Scan for the cell matching the given text and deliver its (X, Y) coordinate at center. 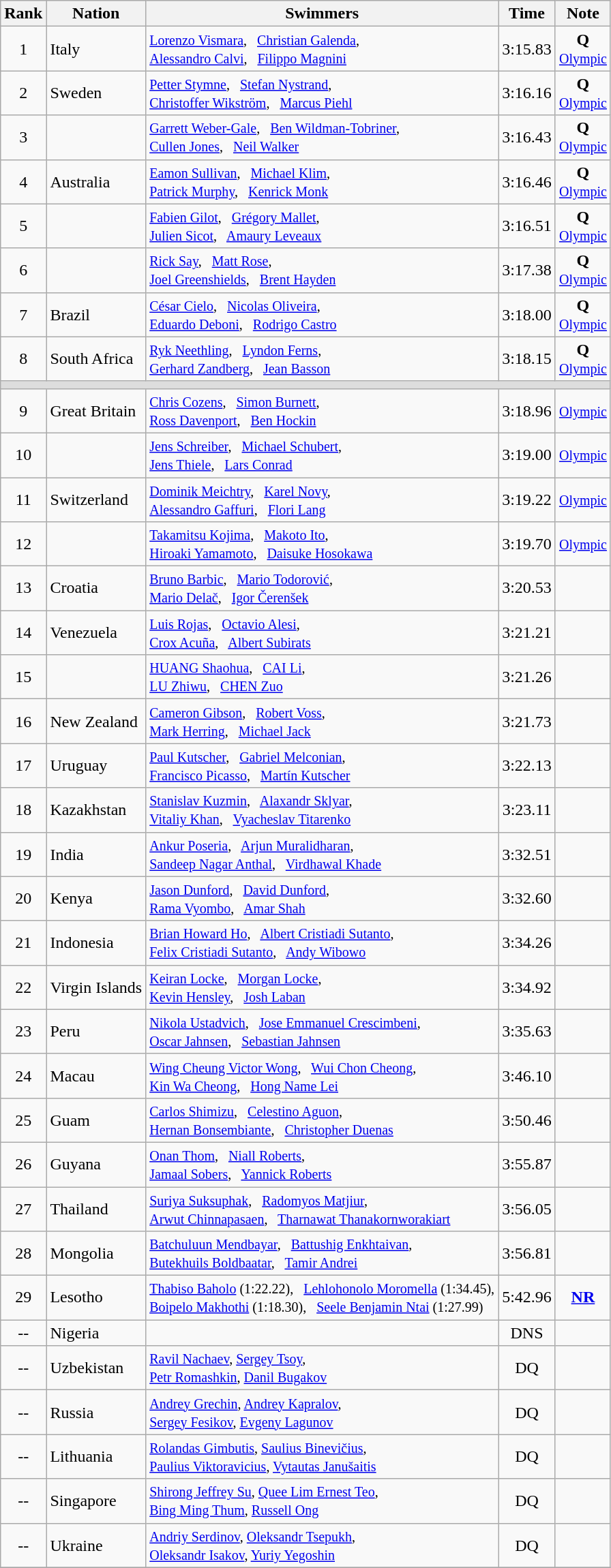
9 (23, 410)
3:56.05 (527, 1209)
3:19.00 (527, 455)
Batchuluun Mendbayar, Battushig Enkhtaivan, Butekhuils Boldbaatar, Tamir Andrei (322, 1254)
Ravil Nachaev, Sergey Tsoy, Petr Romashkin, Danil Bugakov (322, 1368)
5 (23, 226)
Brazil (96, 315)
Guyana (96, 1164)
Thabiso Baholo (1:22.22), Lehlohonolo Moromella (1:34.45), Boipelo Makhothi (1:18.30), Seele Benjamin Ntai (1:27.99) (322, 1297)
5:42.96 (527, 1297)
3:22.13 (527, 766)
3:50.46 (527, 1120)
Nation (96, 14)
Nigeria (96, 1333)
Carlos Shimizu, Celestino Aguon, Hernan Bonsembiante, Christopher Duenas (322, 1120)
3:20.53 (527, 589)
Garrett Weber-Gale, Ben Wildman-Tobriner, Cullen Jones, Neil Walker (322, 138)
3:21.26 (527, 677)
Peru (96, 1032)
Kenya (96, 898)
Jens Schreiber, Michael Schubert, Jens Thiele, Lars Conrad (322, 455)
11 (23, 499)
3:21.73 (527, 721)
22 (23, 987)
3:32.51 (527, 855)
1 (23, 49)
Rank (23, 14)
4 (23, 181)
3:46.10 (527, 1075)
Andriy Serdinov, Oleksandr Tsepukh, Oleksandr Isakov, Yuriy Yegoshin (322, 1546)
3:34.26 (527, 943)
South Africa (96, 358)
3:16.46 (527, 181)
16 (23, 721)
Keiran Locke, Morgan Locke, Kevin Hensley, Josh Laban (322, 987)
Jason Dunford, David Dunford, Rama Vyombo, Amar Shah (322, 898)
Australia (96, 181)
2 (23, 93)
Switzerland (96, 499)
3:18.00 (527, 315)
26 (23, 1164)
3:21.21 (527, 632)
3:18.15 (527, 358)
3:55.87 (527, 1164)
Luis Rojas, Octavio Alesi, Crox Acuña, Albert Subirats (322, 632)
Sweden (96, 93)
Nikola Ustadvich, Jose Emmanuel Crescimbeni, Oscar Jahnsen, Sebastian Jahnsen (322, 1032)
Lesotho (96, 1297)
Ukraine (96, 1546)
3:16.43 (527, 138)
Onan Thom, Niall Roberts, Jamaal Sobers, Yannick Roberts (322, 1164)
25 (23, 1120)
8 (23, 358)
Shirong Jeffrey Su, Quee Lim Ernest Teo, Bing Ming Thum, Russell Ong (322, 1501)
27 (23, 1209)
3:16.16 (527, 93)
Bruno Barbic, Mario Todorović, Mario Delač, Igor Čerenšek (322, 589)
Fabien Gilot, Grégory Mallet, Julien Sicot, Amaury Leveaux (322, 226)
Thailand (96, 1209)
23 (23, 1032)
Croatia (96, 589)
Uruguay (96, 766)
Kazakhstan (96, 810)
3:23.11 (527, 810)
20 (23, 898)
3 (23, 138)
18 (23, 810)
21 (23, 943)
Indonesia (96, 943)
Chris Cozens, Simon Burnett, Ross Davenport, Ben Hockin (322, 410)
3:32.60 (527, 898)
Macau (96, 1075)
Ankur Poseria, Arjun Muralidharan, Sandeep Nagar Anthal, Virdhawal Khade (322, 855)
César Cielo, Nicolas Oliveira, Eduardo Deboni, Rodrigo Castro (322, 315)
3:19.22 (527, 499)
3:19.70 (527, 544)
Takamitsu Kojima, Makoto Ito, Hiroaki Yamamoto, Daisuke Hosokawa (322, 544)
29 (23, 1297)
Ryk Neethling, Lyndon Ferns, Gerhard Zandberg, Jean Basson (322, 358)
Eamon Sullivan, Michael Klim, Patrick Murphy, Kenrick Monk (322, 181)
28 (23, 1254)
14 (23, 632)
Russia (96, 1412)
Great Britain (96, 410)
Stanislav Kuzmin, Alaxandr Sklyar, Vitaliy Khan, Vyacheslav Titarenko (322, 810)
Andrey Grechin, Andrey Kapralov, Sergey Fesikov, Evgeny Lagunov (322, 1412)
Cameron Gibson, Robert Voss, Mark Herring, Michael Jack (322, 721)
HUANG Shaohua, CAI Li, LU Zhiwu, CHEN Zuo (322, 677)
3:15.83 (527, 49)
Virgin Islands (96, 987)
Time (527, 14)
3:34.92 (527, 987)
Venezuela (96, 632)
Uzbekistan (96, 1368)
India (96, 855)
3:56.81 (527, 1254)
17 (23, 766)
Paul Kutscher, Gabriel Melconian, Francisco Picasso, Martín Kutscher (322, 766)
Suriya Suksuphak, Radomyos Matjiur, Arwut Chinnapasaen, Tharnawat Thanakornworakiart (322, 1209)
Dominik Meichtry, Karel Novy, Alessandro Gaffuri, Flori Lang (322, 499)
Wing Cheung Victor Wong, Wui Chon Cheong, Kin Wa Cheong, Hong Name Lei (322, 1075)
NR (582, 1297)
3:16.51 (527, 226)
19 (23, 855)
3:35.63 (527, 1032)
7 (23, 315)
3:17.38 (527, 270)
6 (23, 270)
DNS (527, 1333)
12 (23, 544)
Singapore (96, 1501)
Mongolia (96, 1254)
Note (582, 14)
Rick Say, Matt Rose, Joel Greenshields, Brent Hayden (322, 270)
Rolandas Gimbutis, Saulius Binevičius, Paulius Viktoravicius, Vytautas Janušaitis (322, 1457)
Italy (96, 49)
Petter Stymne, Stefan Nystrand, Christoffer Wikström, Marcus Piehl (322, 93)
24 (23, 1075)
Swimmers (322, 14)
15 (23, 677)
Brian Howard Ho, Albert Cristiadi Sutanto, Felix Cristiadi Sutanto, Andy Wibowo (322, 943)
New Zealand (96, 721)
13 (23, 589)
Lorenzo Vismara, Christian Galenda, Alessandro Calvi, Filippo Magnini (322, 49)
10 (23, 455)
Guam (96, 1120)
Lithuania (96, 1457)
3:18.96 (527, 410)
